Extract the (x, y) coordinate from the center of the cell holding the provided text.  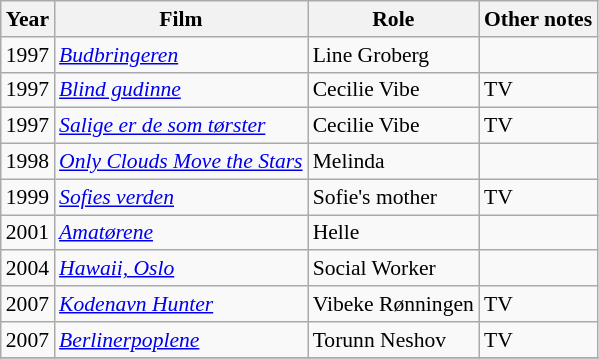
Helle (394, 233)
Year (28, 19)
Only Clouds Move the Stars (181, 162)
1999 (28, 197)
Vibeke Rønningen (394, 304)
Blind gudinne (181, 90)
Kodenavn Hunter (181, 304)
1998 (28, 162)
Amatørene (181, 233)
Sofie's mother (394, 197)
Hawaii, Oslo (181, 269)
Other notes (538, 19)
Sofies verden (181, 197)
Film (181, 19)
Budbringeren (181, 55)
Berlinerpoplene (181, 340)
Line Groberg (394, 55)
Melinda (394, 162)
Salige er de som tørster (181, 126)
Social Worker (394, 269)
2004 (28, 269)
Torunn Neshov (394, 340)
Role (394, 19)
2001 (28, 233)
